Detect which cell encompasses the target text, then output its (x, y) center coordinate. 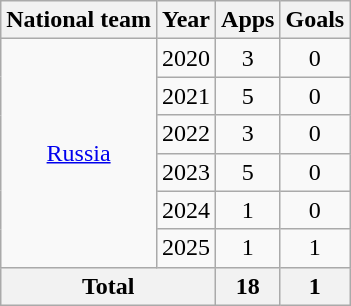
National team (79, 20)
Apps (248, 20)
Year (186, 20)
Goals (315, 20)
Russia (79, 153)
2020 (186, 58)
2023 (186, 172)
2025 (186, 248)
Total (108, 286)
2024 (186, 210)
2021 (186, 96)
18 (248, 286)
2022 (186, 134)
